Return the (X, Y) coordinate for the center point of the cell that contains the specified text.  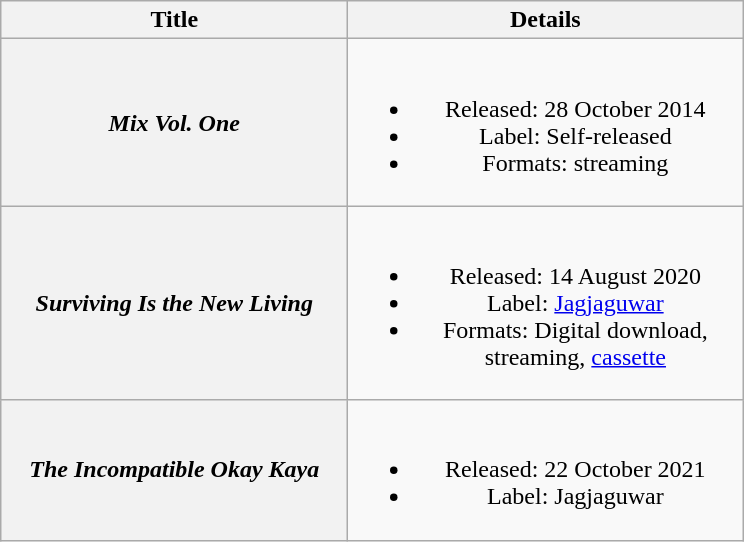
The Incompatible Okay Kaya (174, 470)
Mix Vol. One (174, 122)
Released: 28 October 2014Label: Self-releasedFormats: streaming (546, 122)
Details (546, 20)
Released: 22 October 2021Label: Jagjaguwar (546, 470)
Released: 14 August 2020Label: JagjaguwarFormats: Digital download, streaming, cassette (546, 303)
Title (174, 20)
Surviving Is the New Living (174, 303)
